Locate the cell with the specified text and output its (x, y) center coordinate. 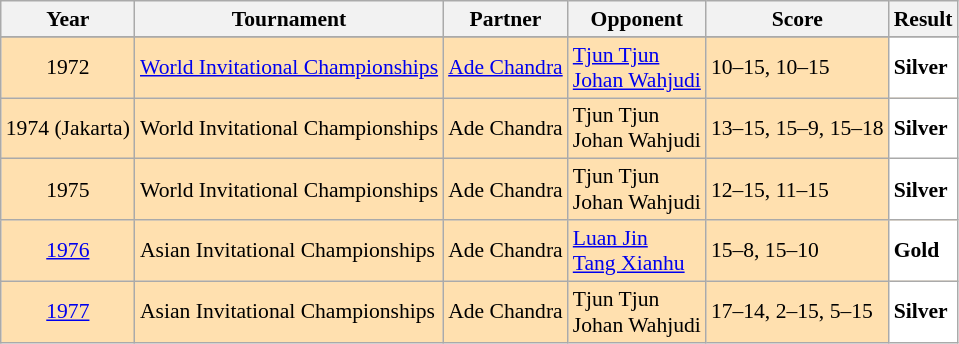
1975 (68, 190)
15–8, 15–10 (798, 250)
Luan Jin Tang Xianhu (637, 250)
12–15, 11–15 (798, 190)
13–15, 15–9, 15–18 (798, 128)
1974 (Jakarta) (68, 128)
Score (798, 19)
Year (68, 19)
1977 (68, 312)
1972 (68, 68)
10–15, 10–15 (798, 68)
Tournament (289, 19)
Gold (924, 250)
17–14, 2–15, 5–15 (798, 312)
Partner (506, 19)
Result (924, 19)
Opponent (637, 19)
1976 (68, 250)
